Search for the cell housing the specified text and yield its [x, y] center coordinate. 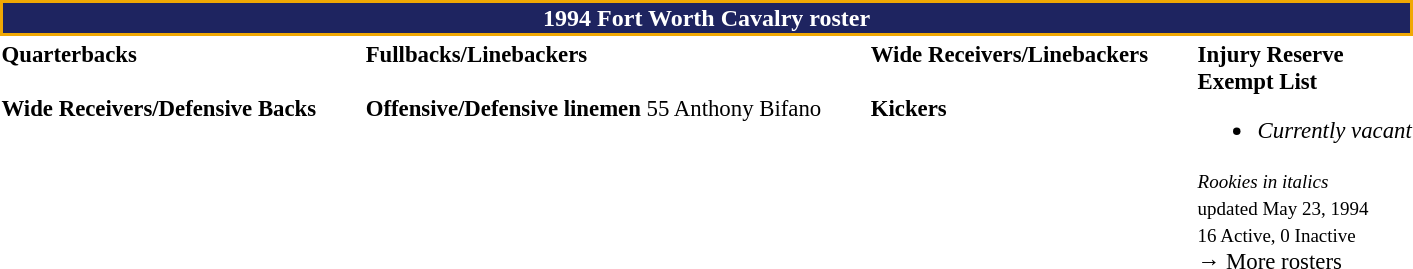
1994 Fort Worth Cavalry roster [706, 18]
